Pinpoint the cell where the given text exists, returning its (X, Y) midpoint coordinate. 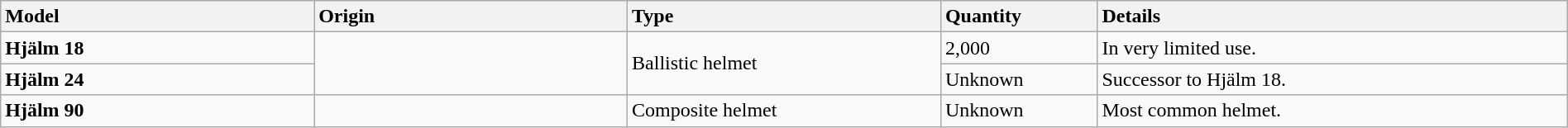
Model (157, 17)
Hjälm 18 (157, 48)
Details (1332, 17)
Hjälm 90 (157, 111)
Origin (471, 17)
Hjälm 24 (157, 79)
Type (784, 17)
Quantity (1019, 17)
Ballistic helmet (784, 64)
Most common helmet. (1332, 111)
Composite helmet (784, 111)
In very limited use. (1332, 48)
Successor to Hjälm 18. (1332, 79)
2,000 (1019, 48)
